Determine the (X, Y) coordinate at the center of the cell enclosing the given text.  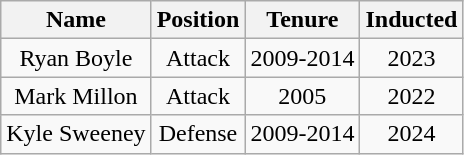
Tenure (302, 20)
2024 (412, 134)
Name (76, 20)
Mark Millon (76, 96)
2022 (412, 96)
2005 (302, 96)
Kyle Sweeney (76, 134)
Inducted (412, 20)
Position (198, 20)
2023 (412, 58)
Ryan Boyle (76, 58)
Defense (198, 134)
